Extract the (x, y) coordinate from the center of the cell holding the provided text.  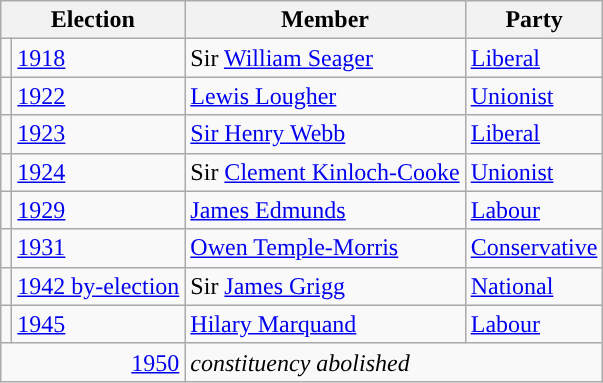
Sir Henry Webb (325, 134)
Election (93, 20)
Sir Clement Kinloch-Cooke (325, 172)
1918 (98, 58)
1931 (98, 248)
Hilary Marquand (325, 324)
James Edmunds (325, 210)
Member (325, 20)
1922 (98, 96)
Sir James Grigg (325, 286)
1923 (98, 134)
Owen Temple-Morris (325, 248)
Lewis Lougher (325, 96)
Sir William Seager (325, 58)
constituency abolished (394, 362)
Conservative (534, 248)
1950 (93, 362)
National (534, 286)
1924 (98, 172)
Party (534, 20)
1945 (98, 324)
1929 (98, 210)
1942 by-election (98, 286)
